Output the (x, y) coordinate of the center of the cell containing the given text.  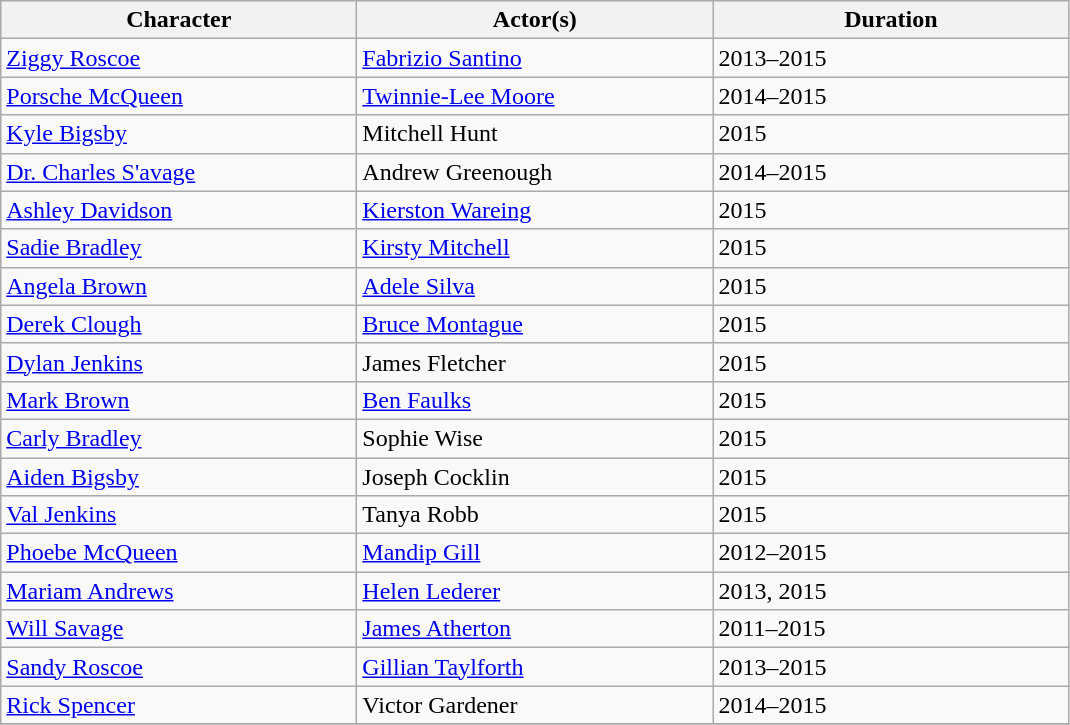
2011–2015 (891, 629)
Actor(s) (535, 20)
Joseph Cocklin (535, 477)
Tanya Robb (535, 515)
Helen Lederer (535, 591)
Will Savage (179, 629)
Kirsty Mitchell (535, 248)
Dr. Charles S'avage (179, 172)
Val Jenkins (179, 515)
Sophie Wise (535, 438)
Phoebe McQueen (179, 553)
Kierston Wareing (535, 210)
2013, 2015 (891, 591)
Mandip Gill (535, 553)
Ben Faulks (535, 400)
Mitchell Hunt (535, 134)
Carly Bradley (179, 438)
James Fletcher (535, 362)
Duration (891, 20)
Rick Spencer (179, 705)
Dylan Jenkins (179, 362)
Kyle Bigsby (179, 134)
Character (179, 20)
Adele Silva (535, 286)
Mark Brown (179, 400)
Bruce Montague (535, 324)
Ashley Davidson (179, 210)
Aiden Bigsby (179, 477)
Angela Brown (179, 286)
2012–2015 (891, 553)
Derek Clough (179, 324)
Fabrizio Santino (535, 58)
Victor Gardener (535, 705)
Mariam Andrews (179, 591)
Twinnie-Lee Moore (535, 96)
Andrew Greenough (535, 172)
Porsche McQueen (179, 96)
Sadie Bradley (179, 248)
Gillian Taylforth (535, 667)
Sandy Roscoe (179, 667)
James Atherton (535, 629)
Ziggy Roscoe (179, 58)
